Extract the [X, Y] coordinate from the center of the cell holding the provided text.  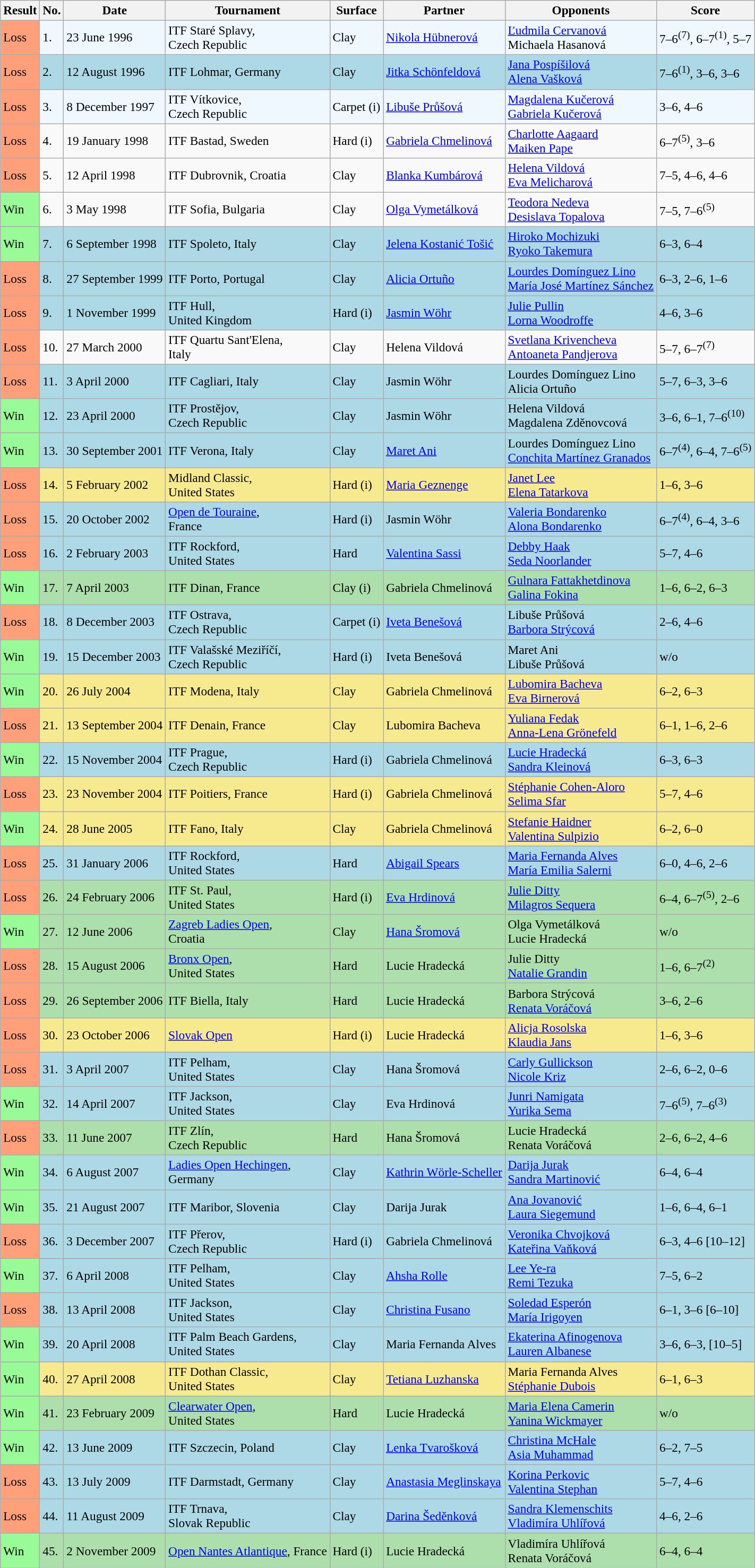
25. [52, 863]
Debby Haak Seda Noorlander [581, 553]
Blanka Kumbárová [444, 175]
Darina Šeděnková [444, 1516]
8. [52, 278]
23 November 2004 [115, 794]
Valeria Bondarenko Alona Bondarenko [581, 519]
1 November 1999 [115, 312]
26. [52, 897]
ITF Zlín, Czech Republic [247, 1138]
Ekaterina Afinogenova Lauren Albanese [581, 1344]
ITF Dubrovnik, Croatia [247, 175]
26 July 2004 [115, 691]
6–3, 2–6, 1–6 [706, 278]
17. [52, 588]
ITF Palm Beach Gardens, United States [247, 1344]
Svetlana Krivencheva Antoaneta Pandjerova [581, 347]
ITF Poitiers, France [247, 794]
7–6(5), 7–6(3) [706, 1103]
ITF Szczecin, Poland [247, 1447]
ITF Prostějov, Czech Republic [247, 416]
15. [52, 519]
16. [52, 553]
Ana Jovanović Laura Siegemund [581, 1207]
ITF Darmstadt, Germany [247, 1482]
2–6, 6–2, 4–6 [706, 1138]
Alicja Rosolska Klaudia Jans [581, 1035]
Maria Geznenge [444, 484]
23 February 2009 [115, 1413]
ITF Spoleto, Italy [247, 244]
6–7(4), 6–4, 3–6 [706, 519]
Libuše Průšová [444, 106]
8 December 1997 [115, 106]
5 February 2002 [115, 484]
27 March 2000 [115, 347]
Maria Fernanda Alves María Emilia Salerni [581, 863]
Tournament [247, 10]
Darija Jurak Sandra Martinović [581, 1172]
37. [52, 1275]
ITF Biella, Italy [247, 1000]
Result [20, 10]
11 August 2009 [115, 1516]
ITF Denain, France [247, 725]
4–6, 2–6 [706, 1516]
44. [52, 1516]
8 December 2003 [115, 622]
Date [115, 10]
ITF Trnava, Slovak Republic [247, 1516]
7–5, 4–6, 4–6 [706, 175]
2 November 2009 [115, 1550]
3 April 2000 [115, 381]
Maret Ani Libuše Průšová [581, 656]
4–6, 3–6 [706, 312]
ITF Porto, Portugal [247, 278]
2–6, 6–2, 0–6 [706, 1069]
ITF St. Paul, United States [247, 897]
Maria Elena Camerin Yanina Wickmayer [581, 1413]
Lee Ye-ra Remi Tezuka [581, 1275]
31. [52, 1069]
19. [52, 656]
Christina Fusano [444, 1310]
3–6, 6–1, 7–6(10) [706, 416]
6. [52, 209]
Lucie Hradecká Renata Voráčová [581, 1138]
2. [52, 72]
Alicia Ortuño [444, 278]
27 April 2008 [115, 1379]
6–1, 6–3 [706, 1379]
Barbora Strýcová Renata Voráčová [581, 1000]
Lubomira Bacheva [444, 725]
4. [52, 140]
Midland Classic, United States [247, 484]
Jelena Kostanić Tošić [444, 244]
No. [52, 10]
ITF Lohmar, Germany [247, 72]
3. [52, 106]
Score [706, 10]
30. [52, 1035]
28. [52, 966]
Libuše Průšová Barbora Strýcová [581, 622]
ITF Modena, Italy [247, 691]
32. [52, 1103]
ITF Valašské Meziříčí, Czech Republic [247, 656]
Zagreb Ladies Open, Croatia [247, 931]
13 September 2004 [115, 725]
5–7, 6–3, 3–6 [706, 381]
ITF Dinan, France [247, 588]
ITF Fano, Italy [247, 828]
19 January 1998 [115, 140]
Gulnara Fattakhetdinova Galina Fokina [581, 588]
36. [52, 1241]
6–2, 6–3 [706, 691]
Clay (i) [357, 588]
6–1, 1–6, 2–6 [706, 725]
Kathrin Wörle-Scheller [444, 1172]
6–3, 4–6 [10–12] [706, 1241]
7–5, 7–6(5) [706, 209]
26 September 2006 [115, 1000]
13. [52, 450]
Valentina Sassi [444, 553]
9. [52, 312]
Maria Fernanda Alves [444, 1344]
Julie Ditty Milagros Sequera [581, 897]
14. [52, 484]
Korina Perkovic Valentina Stephan [581, 1482]
20 April 2008 [115, 1344]
45. [52, 1550]
Olga Vymetálková Lucie Hradecká [581, 931]
28 June 2005 [115, 828]
Maret Ani [444, 450]
6 April 2008 [115, 1275]
43. [52, 1482]
30 September 2001 [115, 450]
Lenka Tvarošková [444, 1447]
3–6, 2–6 [706, 1000]
ITF Verona, Italy [247, 450]
15 August 2006 [115, 966]
ITF Přerov, Czech Republic [247, 1241]
Christina McHale Asia Muhammad [581, 1447]
Opponents [581, 10]
7–5, 6–2 [706, 1275]
10. [52, 347]
22. [52, 759]
Open de Touraine, France [247, 519]
Soledad Esperón María Irigoyen [581, 1310]
Lucie Hradecká Sandra Kleinová [581, 759]
23 October 2006 [115, 1035]
Helena Vildová Eva Melicharová [581, 175]
Abigail Spears [444, 863]
5–7, 6–7(7) [706, 347]
Olga Vymetálková [444, 209]
Clearwater Open, United States [247, 1413]
ITF Dothan Classic, United States [247, 1379]
20. [52, 691]
6–7(5), 3–6 [706, 140]
6–7(4), 6–4, 7–6(5) [706, 450]
27. [52, 931]
Ahsha Rolle [444, 1275]
21. [52, 725]
33. [52, 1138]
Junri Namigata Yurika Sema [581, 1103]
Slovak Open [247, 1035]
1–6, 6–7(2) [706, 966]
6–3, 6–3 [706, 759]
6–2, 7–5 [706, 1447]
ITF Quartu Sant'Elena, Italy [247, 347]
11. [52, 381]
ITF Maribor, Slovenia [247, 1207]
ITF Hull, United Kingdom [247, 312]
7. [52, 244]
12 April 1998 [115, 175]
2 February 2003 [115, 553]
15 December 2003 [115, 656]
Open Nantes Atlantique, France [247, 1550]
40. [52, 1379]
Lourdes Domínguez Lino María José Martínez Sánchez [581, 278]
Sandra Klemenschits Vladimíra Uhlířová [581, 1516]
Helena Vildová [444, 347]
29. [52, 1000]
23 April 2000 [115, 416]
11 June 2007 [115, 1138]
Magdalena Kučerová Gabriela Kučerová [581, 106]
6–1, 3–6 [6–10] [706, 1310]
Veronika Chvojková Kateřina Vaňková [581, 1241]
35. [52, 1207]
Carly Gullickson Nicole Kriz [581, 1069]
ITF Cagliari, Italy [247, 381]
12. [52, 416]
Yuliana Fedak Anna-Lena Grönefeld [581, 725]
Stéphanie Cohen-Aloro Selima Sfar [581, 794]
Lubomira Bacheva Eva Birnerová [581, 691]
6–0, 4–6, 2–6 [706, 863]
24. [52, 828]
3–6, 4–6 [706, 106]
2–6, 4–6 [706, 622]
Janet Lee Elena Tatarkova [581, 484]
15 November 2004 [115, 759]
3 May 1998 [115, 209]
24 February 2006 [115, 897]
3 December 2007 [115, 1241]
ITF Prague, Czech Republic [247, 759]
6 September 1998 [115, 244]
ITF Vítkovice, Czech Republic [247, 106]
41. [52, 1413]
20 October 2002 [115, 519]
Jitka Schönfeldová [444, 72]
Lourdes Domínguez Lino Alicia Ortuño [581, 381]
6 August 2007 [115, 1172]
Teodora Nedeva Desislava Topalova [581, 209]
Partner [444, 10]
Vladimíra Uhlířová Renata Voráčová [581, 1550]
31 January 2006 [115, 863]
ITF Bastad, Sweden [247, 140]
13 April 2008 [115, 1310]
42. [52, 1447]
Julie Pullin Lorna Woodroffe [581, 312]
Anastasia Meglinskaya [444, 1482]
3–6, 6–3, [10–5] [706, 1344]
7–6(7), 6–7(1), 5–7 [706, 37]
6–2, 6–0 [706, 828]
6–4, 6–7(5), 2–6 [706, 897]
21 August 2007 [115, 1207]
39. [52, 1344]
12 June 2006 [115, 931]
14 April 2007 [115, 1103]
Surface [357, 10]
1–6, 6–4, 6–1 [706, 1207]
Lourdes Domínguez Lino Conchita Martínez Granados [581, 450]
Nikola Hübnerová [444, 37]
6–3, 6–4 [706, 244]
Jana Pospíšilová Alena Vašková [581, 72]
7–6(1), 3–6, 3–6 [706, 72]
ITF Ostrava, Czech Republic [247, 622]
Tetiana Luzhanska [444, 1379]
ITF Staré Splavy, Czech Republic [247, 37]
ITF Sofia, Bulgaria [247, 209]
13 June 2009 [115, 1447]
1–6, 6–2, 6–3 [706, 588]
Hiroko Mochizuki Ryoko Takemura [581, 244]
13 July 2009 [115, 1482]
Helena Vildová Magdalena Zděnovcová [581, 416]
38. [52, 1310]
Julie Ditty Natalie Grandin [581, 966]
5. [52, 175]
Ľudmila Cervanová Michaela Hasanová [581, 37]
18. [52, 622]
1. [52, 37]
Charlotte Aagaard Maiken Pape [581, 140]
Maria Fernanda Alves Stéphanie Dubois [581, 1379]
Stefanie Haidner Valentina Sulpizio [581, 828]
23. [52, 794]
3 April 2007 [115, 1069]
7 April 2003 [115, 588]
34. [52, 1172]
Bronx Open, United States [247, 966]
Darija Jurak [444, 1207]
12 August 1996 [115, 72]
23 June 1996 [115, 37]
27 September 1999 [115, 278]
Ladies Open Hechingen, Germany [247, 1172]
